Return [x, y] of the center of cell containing provided text 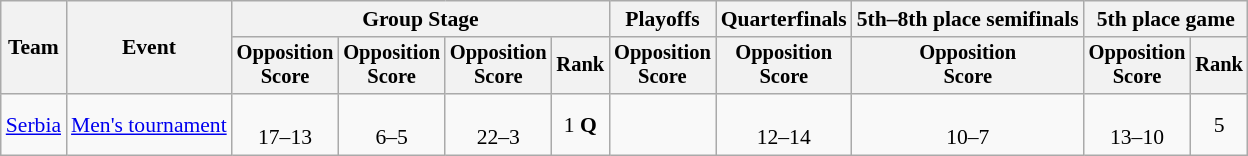
12–14 [784, 124]
6–5 [392, 124]
10–7 [968, 124]
1 Q [581, 124]
5 [1219, 124]
Group Stage [420, 19]
5th place game [1166, 19]
Event [149, 48]
Quarterfinals [784, 19]
17–13 [286, 124]
Serbia [34, 124]
5th–8th place semifinals [968, 19]
Playoffs [662, 19]
13–10 [1138, 124]
Men's tournament [149, 124]
Team [34, 48]
22–3 [498, 124]
